Provide the [x, y] coordinate of the cell's center where the given text is located.  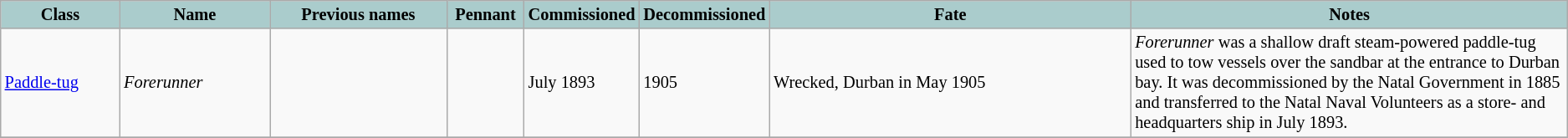
Class [60, 14]
Name [194, 14]
Notes [1350, 14]
1905 [704, 83]
Pennant [485, 14]
Forerunner [194, 83]
Fate [950, 14]
Previous names [359, 14]
Decommissioned [704, 14]
July 1893 [582, 83]
Commissioned [582, 14]
Wrecked, Durban in May 1905 [950, 83]
Paddle-tug [60, 83]
